Identify which cell holds the provided text, then report its (x, y) central coordinate. 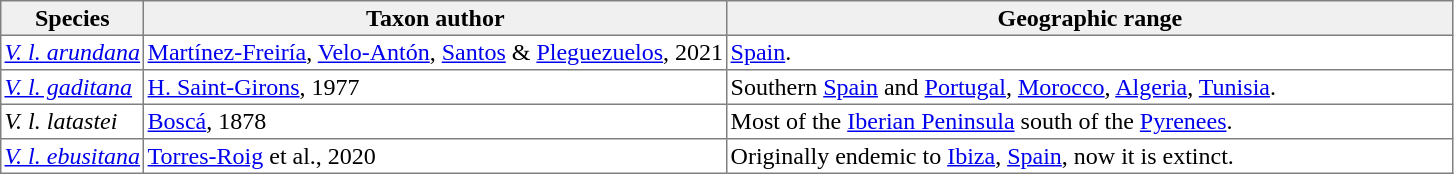
V. l. ebusitana (72, 156)
Species (72, 18)
Southern Spain and Portugal, Morocco, Algeria, Tunisia. (1090, 87)
Boscá, 1878 (436, 121)
Originally endemic to Ibiza, Spain, now it is extinct. (1090, 156)
Spain. (1090, 52)
Torres-Roig et al., 2020 (436, 156)
V. l. latastei (72, 121)
Martínez-Freiría, Velo-Antón, Santos & Pleguezuelos, 2021 (436, 52)
V. l. arundana (72, 52)
Geographic range (1090, 18)
Most of the Iberian Peninsula south of the Pyrenees. (1090, 121)
V. l. gaditana (72, 87)
H. Saint-Girons, 1977 (436, 87)
Taxon author (436, 18)
